Identify which cell holds the provided text, then report its (X, Y) central coordinate. 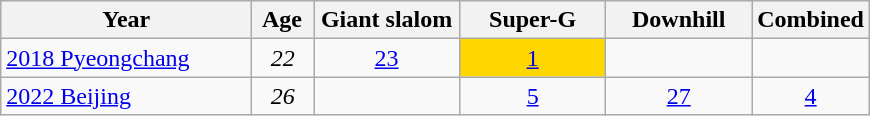
1 (533, 58)
Year (126, 20)
Downhill (679, 20)
5 (533, 96)
4 (811, 96)
Giant slalom (387, 20)
Super-G (533, 20)
23 (387, 58)
27 (679, 96)
Combined (811, 20)
26 (283, 96)
22 (283, 58)
2022 Beijing (126, 96)
2018 Pyeongchang (126, 58)
Age (283, 20)
